Pinpoint the cell where the given text exists, returning its (x, y) midpoint coordinate. 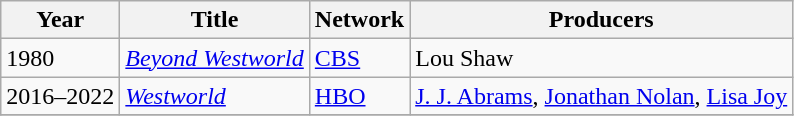
CBS (359, 58)
Beyond Westworld (214, 58)
Year (60, 20)
Westworld (214, 96)
HBO (359, 96)
Network (359, 20)
J. J. Abrams, Jonathan Nolan, Lisa Joy (602, 96)
Producers (602, 20)
1980 (60, 58)
Title (214, 20)
2016–2022 (60, 96)
Lou Shaw (602, 58)
